Output the [X, Y] coordinate of the center of the cell containing the given text.  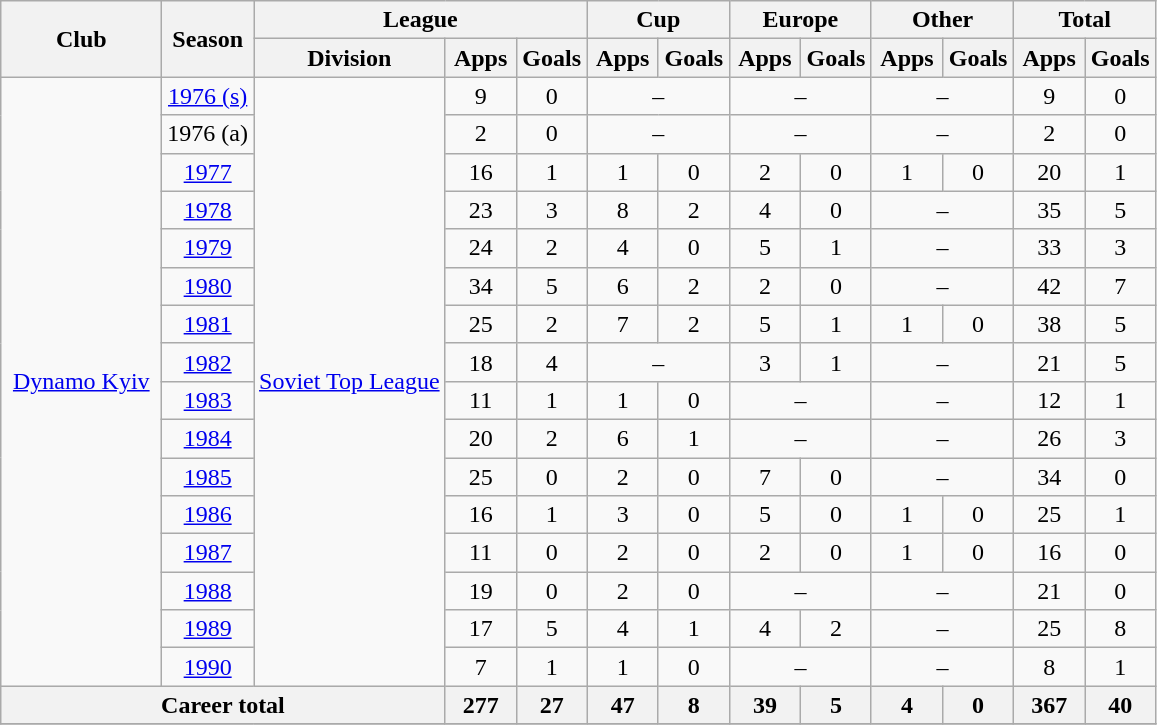
42 [1050, 286]
1979 [208, 248]
23 [480, 210]
Cup [658, 20]
1985 [208, 477]
19 [480, 591]
367 [1050, 705]
1989 [208, 629]
Other [942, 20]
Career total [223, 705]
33 [1050, 248]
1987 [208, 553]
1977 [208, 172]
1986 [208, 515]
1988 [208, 591]
Europe [800, 20]
Total [1085, 20]
47 [622, 705]
27 [552, 705]
18 [480, 362]
17 [480, 629]
35 [1050, 210]
Division [350, 58]
1978 [208, 210]
League [421, 20]
1984 [208, 438]
1976 (a) [208, 134]
1990 [208, 667]
12 [1050, 400]
1976 (s) [208, 96]
1980 [208, 286]
40 [1120, 705]
1981 [208, 324]
38 [1050, 324]
Dynamo Kyiv [82, 382]
39 [764, 705]
24 [480, 248]
Soviet Top League [350, 382]
Club [82, 39]
26 [1050, 438]
1983 [208, 400]
Season [208, 39]
1982 [208, 362]
277 [480, 705]
